Find where the given text appears and provide that cell's center as [x, y] coordinate. 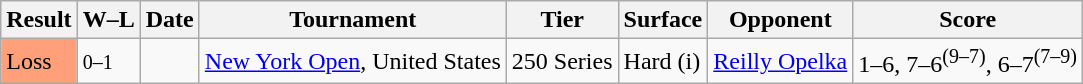
0–1 [108, 62]
1–6, 7–6(9–7), 6–7(7–9) [968, 62]
Reilly Opelka [780, 62]
Result [39, 20]
Tier [562, 20]
Loss [39, 62]
Opponent [780, 20]
W–L [108, 20]
250 Series [562, 62]
Hard (i) [663, 62]
New York Open, United States [352, 62]
Surface [663, 20]
Date [170, 20]
Tournament [352, 20]
Score [968, 20]
